From the cell containing the given text, extract its center point as [X, Y] coordinate. 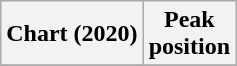
Peakposition [189, 34]
Chart (2020) [72, 34]
